Find where the given text appears and provide that cell's center as (x, y) coordinate. 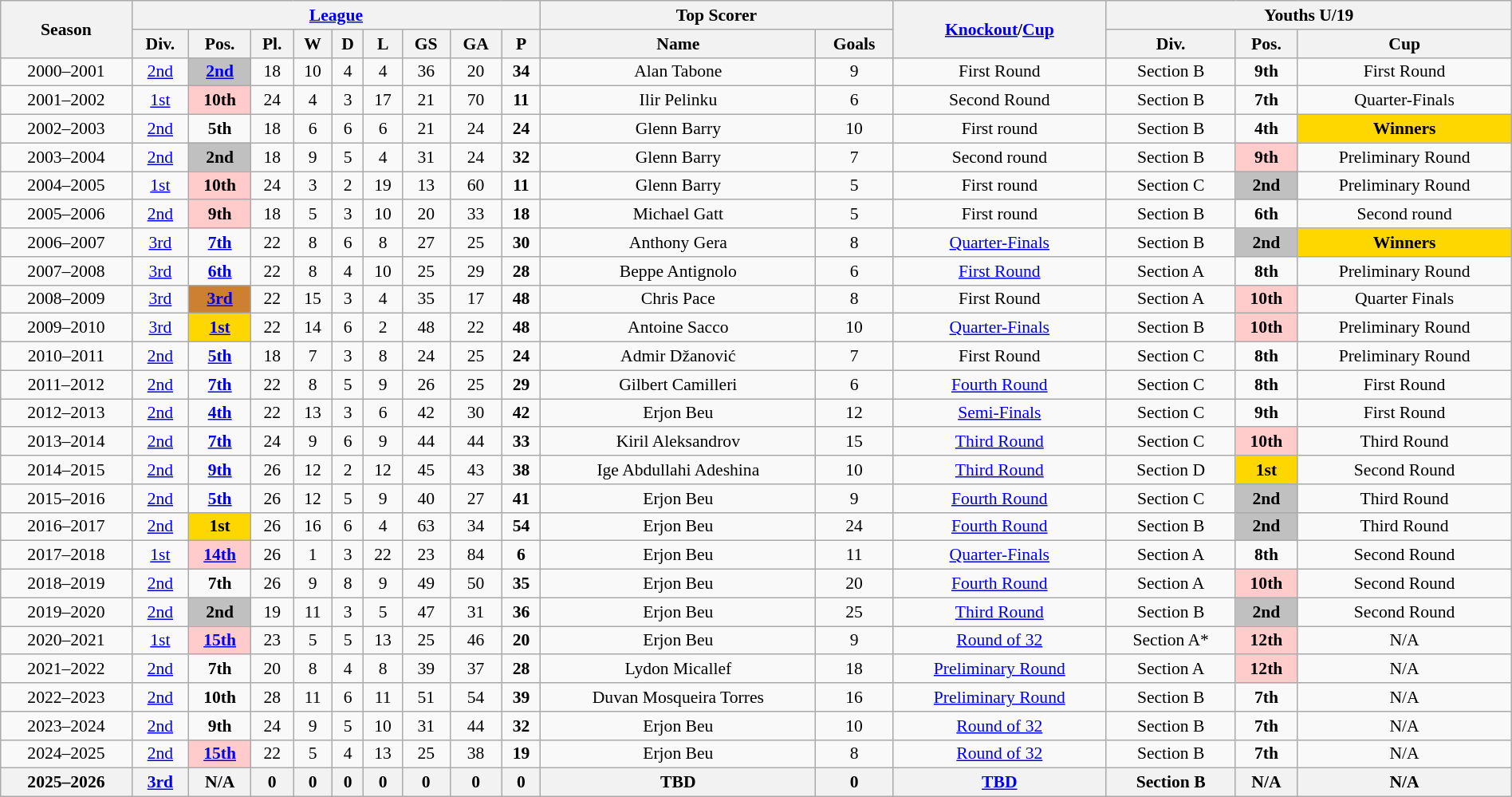
37 (475, 669)
P (522, 44)
Admir Džanović (678, 357)
2005–2006 (66, 215)
GA (475, 44)
2006–2007 (66, 243)
2010–2011 (66, 357)
Section A* (1171, 641)
2014–2015 (66, 470)
Kiril Aleksandrov (678, 442)
Cup (1404, 44)
2016–2017 (66, 527)
Ilir Pelinku (678, 101)
2004–2005 (66, 186)
70 (475, 101)
2001–2002 (66, 101)
Duvan Mosqueira Torres (678, 697)
45 (426, 470)
Season (66, 29)
50 (475, 584)
2013–2014 (66, 442)
League (337, 15)
Quarter Finals (1404, 299)
Knockout/Cup (999, 29)
40 (426, 499)
2021–2022 (66, 669)
2002–2003 (66, 129)
2018–2019 (66, 584)
63 (426, 527)
Antoine Sacco (678, 328)
51 (426, 697)
2019–2020 (66, 612)
43 (475, 470)
47 (426, 612)
Section D (1171, 470)
2024–2025 (66, 754)
2020–2021 (66, 641)
84 (475, 555)
2022–2023 (66, 697)
14th (220, 555)
Michael Gatt (678, 215)
Lydon Micallef (678, 669)
2007–2008 (66, 271)
Pl. (273, 44)
GS (426, 44)
2011–2012 (66, 385)
2017–2018 (66, 555)
Youths U/19 (1309, 15)
W (313, 44)
2008–2009 (66, 299)
60 (475, 186)
Semi-Finals (999, 413)
Top Scorer (716, 15)
Ige Abdullahi Adeshina (678, 470)
2015–2016 (66, 499)
2025–2026 (66, 783)
Alan Tabone (678, 72)
1 (313, 555)
Goals (854, 44)
2012–2013 (66, 413)
14 (313, 328)
41 (522, 499)
49 (426, 584)
2003–2004 (66, 157)
2023–2024 (66, 726)
Beppe Antignolo (678, 271)
2009–2010 (66, 328)
L (383, 44)
Anthony Gera (678, 243)
2000–2001 (66, 72)
Name (678, 44)
46 (475, 641)
D (348, 44)
Chris Pace (678, 299)
Gilbert Camilleri (678, 385)
